Output the (X, Y) coordinate of the center of the cell containing the given text.  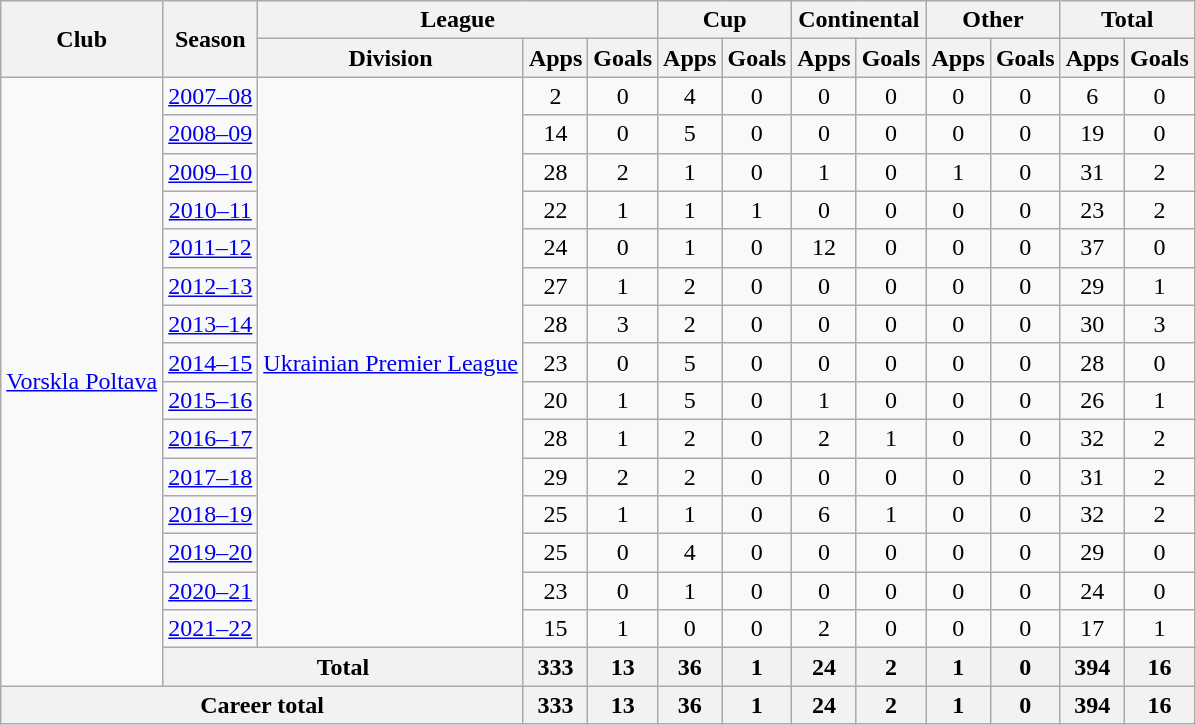
2021–22 (210, 629)
Career total (262, 705)
15 (555, 629)
27 (555, 286)
12 (824, 248)
30 (1092, 324)
Continental (859, 20)
2017–18 (210, 477)
2020–21 (210, 591)
26 (1092, 400)
Ukrainian Premier League (391, 362)
Cup (725, 20)
Division (391, 58)
2014–15 (210, 362)
2009–10 (210, 172)
2016–17 (210, 438)
2018–19 (210, 515)
17 (1092, 629)
14 (555, 134)
League (458, 20)
Club (82, 39)
22 (555, 210)
2010–11 (210, 210)
2015–16 (210, 400)
Other (993, 20)
2012–13 (210, 286)
37 (1092, 248)
2013–14 (210, 324)
2019–20 (210, 553)
19 (1092, 134)
2008–09 (210, 134)
Season (210, 39)
20 (555, 400)
Vorskla Poltava (82, 382)
2007–08 (210, 96)
2011–12 (210, 248)
